Locate the cell with the specified text and output its (x, y) center coordinate. 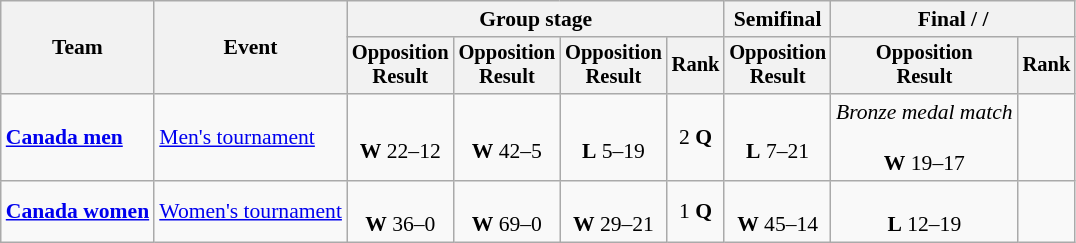
W 22–12 (400, 138)
L 12–19 (924, 212)
L 7–21 (778, 138)
W 36–0 (400, 212)
Final / / (953, 19)
W 29–21 (614, 212)
W 45–14 (778, 212)
Group stage (536, 19)
Women's tournament (250, 212)
2 Q (696, 138)
Event (250, 48)
Bronze medal matchW 19–17 (924, 138)
Semifinal (778, 19)
W 69–0 (508, 212)
Canada women (78, 212)
W 42–5 (508, 138)
L 5–19 (614, 138)
1 Q (696, 212)
Team (78, 48)
Men's tournament (250, 138)
Canada men (78, 138)
